From the cell containing the given text, extract its center point as [x, y] coordinate. 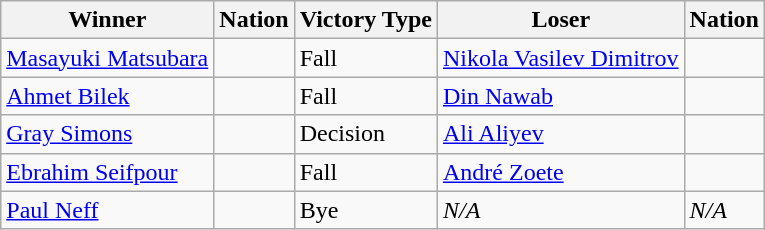
Nikola Vasilev Dimitrov [560, 58]
André Zoete [560, 172]
Masayuki Matsubara [108, 58]
Ahmet Bilek [108, 96]
Bye [366, 210]
Gray Simons [108, 134]
Din Nawab [560, 96]
Ebrahim Seifpour [108, 172]
Winner [108, 20]
Paul Neff [108, 210]
Ali Aliyev [560, 134]
Victory Type [366, 20]
Decision [366, 134]
Loser [560, 20]
